Find where the given text appears and provide that cell's center as (X, Y) coordinate. 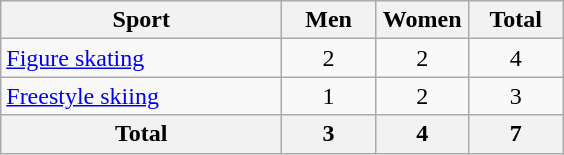
Sport (142, 20)
Figure skating (142, 58)
Men (329, 20)
1 (329, 96)
Freestyle skiing (142, 96)
7 (516, 134)
Women (422, 20)
